Identify which cell holds the provided text, then report its [x, y] central coordinate. 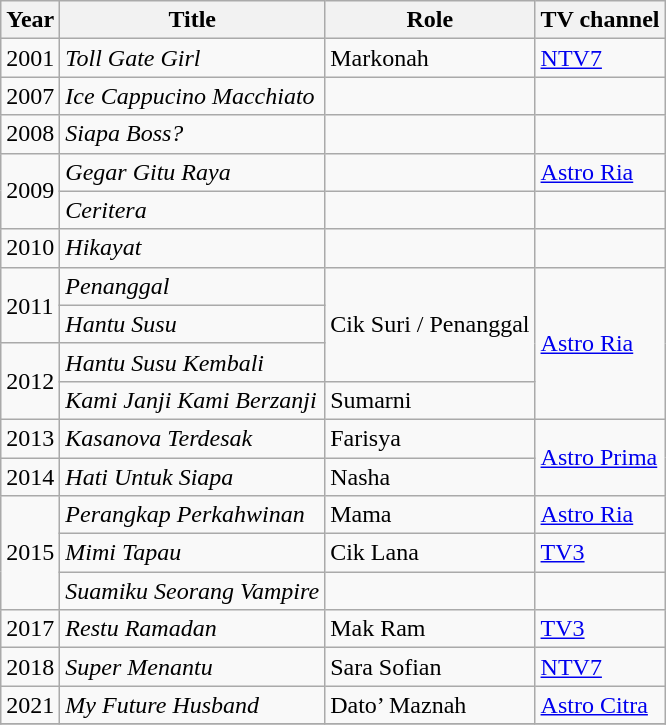
2013 [30, 438]
2011 [30, 305]
Toll Gate Girl [192, 58]
Ice Cappucino Macchiato [192, 96]
Suamiku Seorang Vampire [192, 591]
Hikayat [192, 248]
Restu Ramadan [192, 629]
2015 [30, 553]
2021 [30, 705]
Astro Prima [600, 457]
Markonah [430, 58]
Super Menantu [192, 667]
Title [192, 20]
2009 [30, 191]
Year [30, 20]
Astro Citra [600, 705]
Cik Lana [430, 553]
Sumarni [430, 400]
Mimi Tapau [192, 553]
Nasha [430, 477]
Dato’ Maznah [430, 705]
Gegar Gitu Raya [192, 172]
2017 [30, 629]
TV channel [600, 20]
2008 [30, 134]
2012 [30, 381]
Hantu Susu [192, 324]
2001 [30, 58]
Perangkap Perkahwinan [192, 515]
My Future Husband [192, 705]
Hantu Susu Kembali [192, 362]
Ceritera [192, 210]
Mama [430, 515]
Farisya [430, 438]
Siapa Boss? [192, 134]
Kami Janji Kami Berzanji [192, 400]
Hati Untuk Siapa [192, 477]
Penanggal [192, 286]
2007 [30, 96]
Role [430, 20]
Mak Ram [430, 629]
Cik Suri / Penanggal [430, 324]
Kasanova Terdesak [192, 438]
2010 [30, 248]
2018 [30, 667]
Sara Sofian [430, 667]
2014 [30, 477]
